Identify which cell holds the provided text, then report its (X, Y) central coordinate. 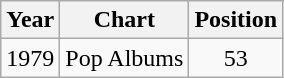
Pop Albums (124, 58)
Chart (124, 20)
1979 (30, 58)
Position (236, 20)
Year (30, 20)
53 (236, 58)
